Pinpoint the cell where the given text exists, returning its [X, Y] midpoint coordinate. 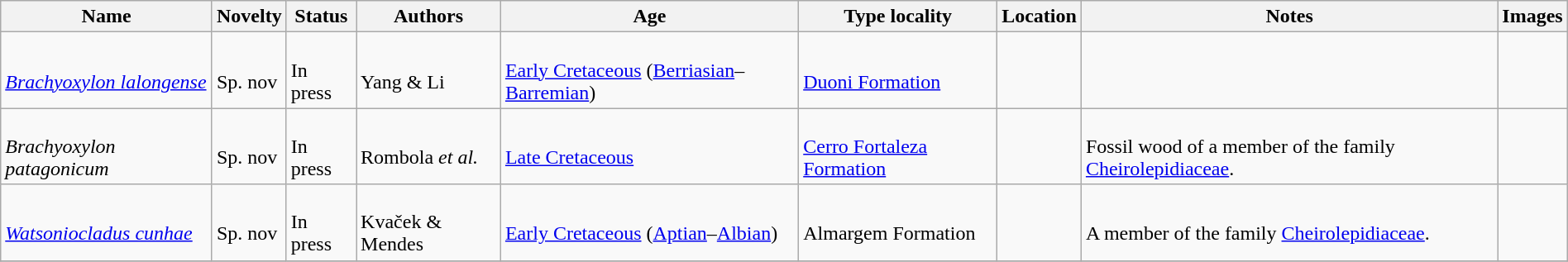
Notes [1288, 17]
Brachyoxylon lalongense [107, 70]
Yang & Li [428, 70]
Authors [428, 17]
A member of the family Cheirolepidiaceae. [1288, 222]
Images [1532, 17]
Type locality [898, 17]
Late Cretaceous [649, 146]
Fossil wood of a member of the family Cheirolepidiaceae. [1288, 146]
Cerro Fortaleza Formation [898, 146]
Novelty [249, 17]
Watsoniocladus cunhae [107, 222]
Location [1040, 17]
Early Cretaceous (Aptian–Albian) [649, 222]
Duoni Formation [898, 70]
Almargem Formation [898, 222]
Kvaček & Mendes [428, 222]
Brachyoxylon patagonicum [107, 146]
Age [649, 17]
Rombola et al. [428, 146]
Early Cretaceous (Berriasian–Barremian) [649, 70]
Status [321, 17]
Name [107, 17]
